Identify which cell holds the provided text, then report its (X, Y) central coordinate. 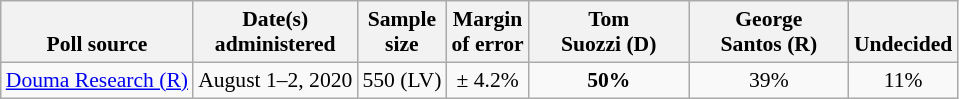
Poll source (97, 32)
39% (769, 80)
550 (LV) (402, 80)
11% (903, 80)
50% (609, 80)
Douma Research (R) (97, 80)
August 1–2, 2020 (275, 80)
Date(s)administered (275, 32)
Samplesize (402, 32)
TomSuozzi (D) (609, 32)
Marginof error (487, 32)
Undecided (903, 32)
GeorgeSantos (R) (769, 32)
± 4.2% (487, 80)
